Locate the cell with the specified text and output its [X, Y] center coordinate. 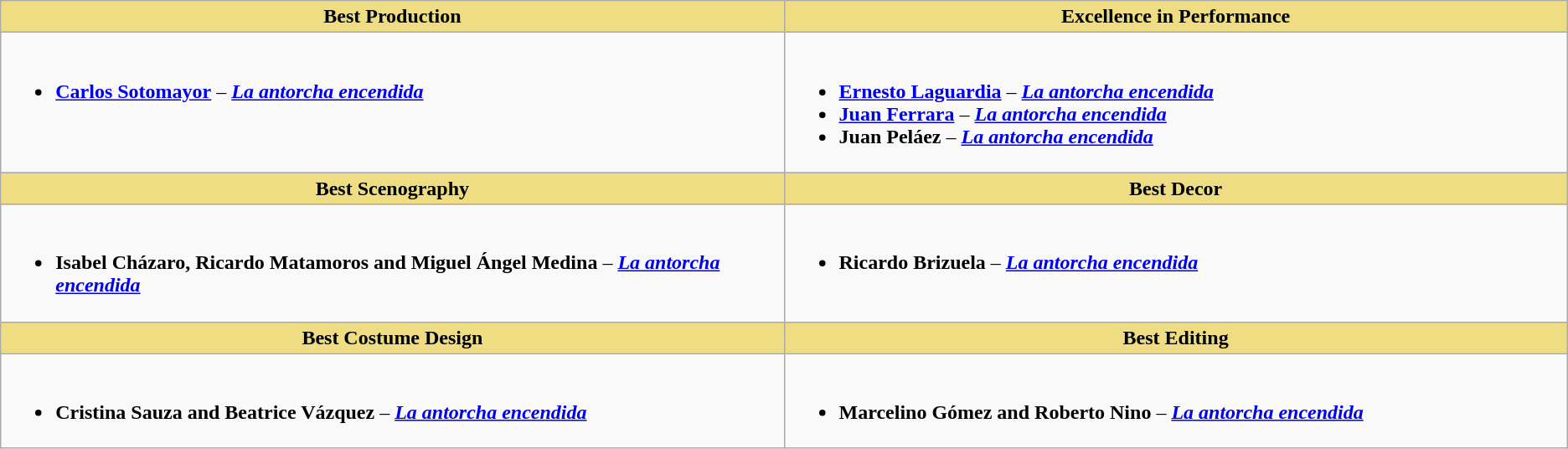
Best Scenography [392, 188]
Carlos Sotomayor – La antorcha encendida [392, 102]
Best Editing [1176, 338]
Isabel Cházaro, Ricardo Matamoros and Miguel Ángel Medina – La antorcha encendida [392, 263]
Ricardo Brizuela – La antorcha encendida [1176, 263]
Cristina Sauza and Beatrice Vázquez – La antorcha encendida [392, 400]
Best Production [392, 17]
Best Costume Design [392, 338]
Marcelino Gómez and Roberto Nino – La antorcha encendida [1176, 400]
Best Decor [1176, 188]
Excellence in Performance [1176, 17]
Ernesto Laguardia – La antorcha encendidaJuan Ferrara – La antorcha encendidaJuan Peláez – La antorcha encendida [1176, 102]
